Find where the given text appears and provide that cell's center as [x, y] coordinate. 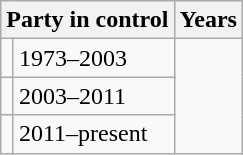
2003–2011 [94, 96]
1973–2003 [94, 58]
Party in control [88, 20]
2011–present [94, 134]
Years [208, 20]
